Scan for the cell matching the given text and deliver its (x, y) coordinate at center. 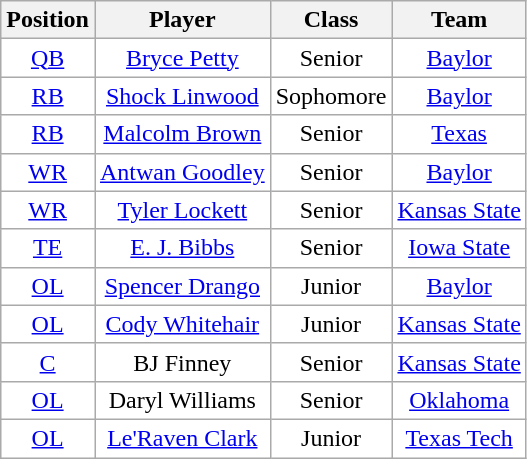
Team (459, 20)
Texas (459, 134)
Spencer Drango (182, 286)
Tyler Lockett (182, 210)
Bryce Petty (182, 58)
Daryl Williams (182, 400)
Sophomore (331, 96)
Cody Whitehair (182, 324)
Le'Raven Clark (182, 438)
Antwan Goodley (182, 172)
TE (48, 248)
E. J. Bibbs (182, 248)
Malcolm Brown (182, 134)
Player (182, 20)
BJ Finney (182, 362)
Texas Tech (459, 438)
QB (48, 58)
C (48, 362)
Oklahoma (459, 400)
Class (331, 20)
Shock Linwood (182, 96)
Position (48, 20)
Iowa State (459, 248)
